Return [x, y] of the center of cell containing provided text 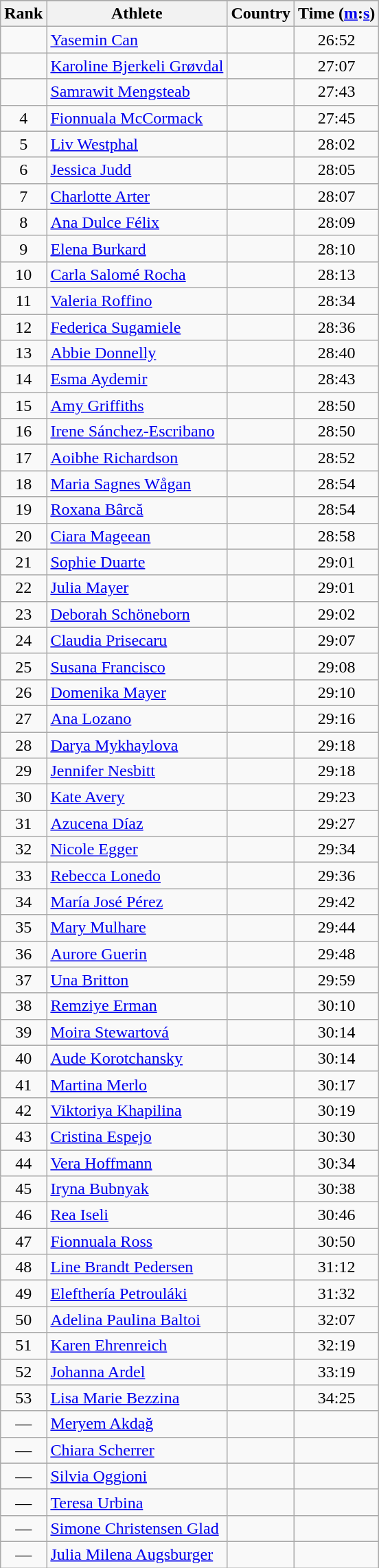
42 [23, 1110]
23 [23, 614]
33 [23, 876]
Martina Merlo [137, 1084]
Aude Korotchansky [137, 1058]
52 [23, 1372]
45 [23, 1189]
Teresa Urbina [137, 1502]
29:44 [336, 928]
8 [23, 222]
Aoibhe Richardson [137, 458]
40 [23, 1058]
16 [23, 432]
29:07 [336, 640]
Esma Aydemir [137, 379]
30:46 [336, 1215]
29:02 [336, 614]
10 [23, 274]
Abbie Donnelly [137, 353]
30:10 [336, 1006]
Federica Sugamiele [137, 327]
25 [23, 666]
Una Britton [137, 980]
Maria Sagnes Wågan [137, 484]
5 [23, 144]
34 [23, 902]
Claudia Prisecaru [137, 640]
María José Pérez [137, 902]
36 [23, 954]
29:48 [336, 954]
Liv Westphal [137, 144]
Deborah Schöneborn [137, 614]
48 [23, 1267]
Country [261, 14]
Time (m:s) [336, 14]
30:30 [336, 1136]
32:19 [336, 1346]
28:09 [336, 222]
35 [23, 928]
Moira Stewartová [137, 1032]
53 [23, 1398]
32:07 [336, 1320]
Rebecca Lonedo [137, 876]
30:19 [336, 1110]
Meryem Akdağ [137, 1424]
51 [23, 1346]
28:02 [336, 144]
29:10 [336, 692]
27:07 [336, 66]
26:52 [336, 40]
30:34 [336, 1163]
43 [23, 1136]
6 [23, 170]
24 [23, 640]
Elena Burkard [137, 248]
12 [23, 327]
Viktoriya Khapilina [137, 1110]
Julia Mayer [137, 588]
44 [23, 1163]
9 [23, 248]
13 [23, 353]
28:05 [336, 170]
Fionnuala McCormack [137, 118]
Sophie Duarte [137, 562]
39 [23, 1032]
32 [23, 850]
29:42 [336, 902]
Elefthería Petrouláki [137, 1294]
11 [23, 301]
Rea Iseli [137, 1215]
28:52 [336, 458]
27 [23, 718]
37 [23, 980]
Amy Griffiths [137, 406]
14 [23, 379]
28 [23, 745]
Iryna Bubnyak [137, 1189]
27:43 [336, 92]
Valeria Roffino [137, 301]
31:32 [336, 1294]
17 [23, 458]
19 [23, 510]
Nicole Egger [137, 850]
Azucena Díaz [137, 823]
30 [23, 797]
47 [23, 1241]
Ana Lozano [137, 718]
Jessica Judd [137, 170]
Vera Hoffmann [137, 1163]
Ciara Mageean [137, 536]
Aurore Guerin [137, 954]
31 [23, 823]
30:50 [336, 1241]
50 [23, 1320]
Karoline Bjerkeli Grøvdal [137, 66]
21 [23, 562]
Carla Salomé Rocha [137, 274]
Karen Ehrenreich [137, 1346]
28:58 [336, 536]
7 [23, 196]
4 [23, 118]
Mary Mulhare [137, 928]
Cristina Espejo [137, 1136]
Johanna Ardel [137, 1372]
29:27 [336, 823]
Line Brandt Pedersen [137, 1267]
Darya Mykhaylova [137, 745]
Silvia Oggioni [137, 1476]
Samrawit Mengsteab [137, 92]
Jennifer Nesbitt [137, 771]
29:34 [336, 850]
30:38 [336, 1189]
28:10 [336, 248]
Roxana Bârcă [137, 510]
Charlotte Arter [137, 196]
Chiara Scherrer [137, 1450]
27:45 [336, 118]
Domenika Mayer [137, 692]
Athlete [137, 14]
Ana Dulce Félix [137, 222]
Irene Sánchez-Escribano [137, 432]
22 [23, 588]
28:34 [336, 301]
29:59 [336, 980]
20 [23, 536]
34:25 [336, 1398]
Remziye Erman [137, 1006]
28:07 [336, 196]
Kate Avery [137, 797]
Lisa Marie Bezzina [137, 1398]
29:36 [336, 876]
28:43 [336, 379]
30:17 [336, 1084]
Susana Francisco [137, 666]
Rank [23, 14]
38 [23, 1006]
Simone Christensen Glad [137, 1528]
41 [23, 1084]
28:13 [336, 274]
49 [23, 1294]
33:19 [336, 1372]
Yasemin Can [137, 40]
31:12 [336, 1267]
28:36 [336, 327]
15 [23, 406]
Adelina Paulina Baltoi [137, 1320]
Julia Milena Augsburger [137, 1554]
Fionnuala Ross [137, 1241]
29:23 [336, 797]
29 [23, 771]
18 [23, 484]
28:40 [336, 353]
29:16 [336, 718]
26 [23, 692]
29:08 [336, 666]
46 [23, 1215]
